From the cell containing the given text, extract its center point as [X, Y] coordinate. 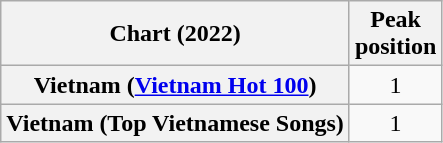
Vietnam (Top Vietnamese Songs) [176, 123]
Peakposition [395, 34]
Vietnam (Vietnam Hot 100) [176, 85]
Chart (2022) [176, 34]
